For the text-containing cell, return its midpoint in (x, y) coordinate format. 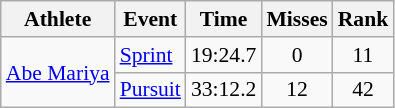
33:12.2 (224, 90)
Misses (296, 19)
Time (224, 19)
Rank (364, 19)
Sprint (150, 55)
11 (364, 55)
12 (296, 90)
Pursuit (150, 90)
Abe Mariya (58, 72)
Event (150, 19)
42 (364, 90)
0 (296, 55)
Athlete (58, 19)
19:24.7 (224, 55)
